Output the [x, y] coordinate of the center of the cell containing the given text.  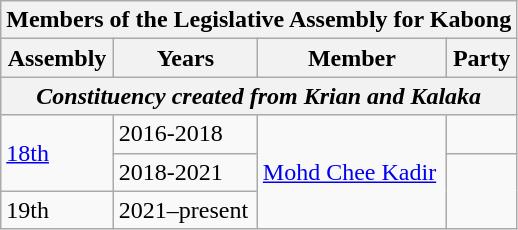
18th [58, 153]
Mohd Chee Kadir [352, 172]
Party [481, 58]
Member [352, 58]
2021–present [185, 210]
Members of the Legislative Assembly for Kabong [259, 20]
Constituency created from Krian and Kalaka [259, 96]
Assembly [58, 58]
2016-2018 [185, 134]
2018-2021 [185, 172]
Years [185, 58]
19th [58, 210]
